Return the [x, y] coordinate for the center point of the cell that contains the specified text.  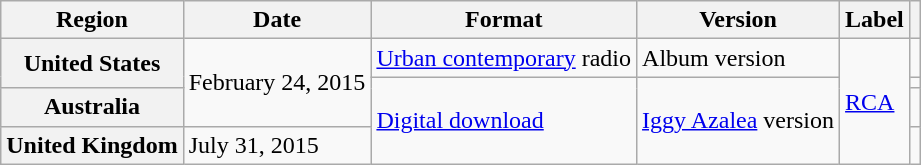
United States [92, 64]
February 24, 2015 [277, 82]
Format [504, 20]
Australia [92, 107]
Region [92, 20]
United Kingdom [92, 145]
Iggy Azalea version [738, 120]
Label [875, 20]
Digital download [504, 120]
Version [738, 20]
Date [277, 20]
Album version [738, 58]
July 31, 2015 [277, 145]
RCA [875, 102]
Urban contemporary radio [504, 58]
